Pinpoint the cell where the given text exists, returning its (X, Y) midpoint coordinate. 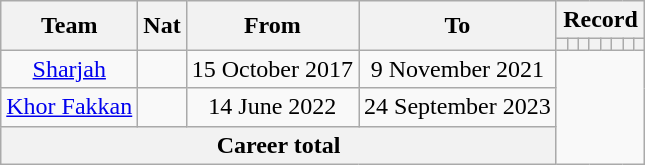
14 June 2022 (272, 107)
Record (600, 20)
To (458, 26)
Sharjah (70, 69)
Nat (162, 26)
From (272, 26)
Career total (278, 145)
15 October 2017 (272, 69)
Team (70, 26)
24 September 2023 (458, 107)
Khor Fakkan (70, 107)
9 November 2021 (458, 69)
